Locate the cell with the specified text and output its [x, y] center coordinate. 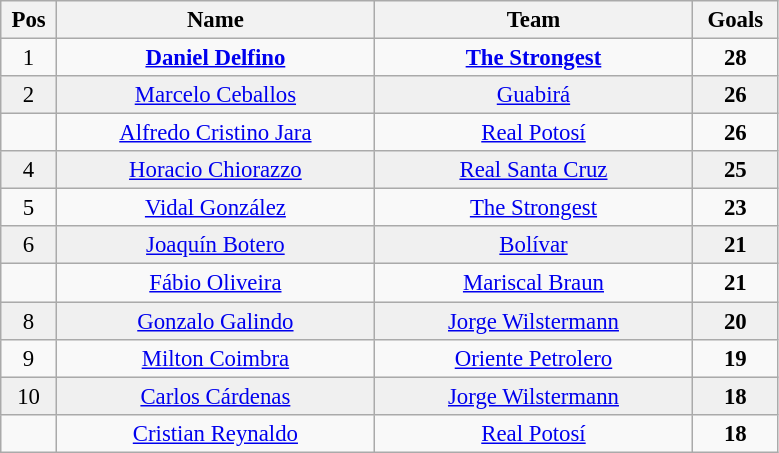
Daniel Delfino [215, 58]
1 [29, 58]
Horacio Chiorazzo [215, 170]
23 [736, 208]
25 [736, 170]
6 [29, 245]
Milton Coimbra [215, 358]
10 [29, 396]
Fábio Oliveira [215, 283]
Pos [29, 20]
Vidal González [215, 208]
Cristian Reynaldo [215, 433]
Name [215, 20]
8 [29, 321]
4 [29, 170]
Alfredo Cristino Jara [215, 133]
Gonzalo Galindo [215, 321]
Goals [736, 20]
2 [29, 95]
Mariscal Braun [533, 283]
Bolívar [533, 245]
Carlos Cárdenas [215, 396]
9 [29, 358]
Team [533, 20]
19 [736, 358]
Marcelo Ceballos [215, 95]
Real Santa Cruz [533, 170]
5 [29, 208]
28 [736, 58]
20 [736, 321]
Joaquín Botero [215, 245]
Oriente Petrolero [533, 358]
Guabirá [533, 95]
